Output the [x, y] coordinate of the center of the cell containing the given text.  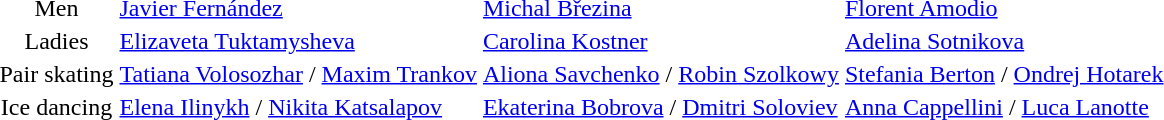
Carolina Kostner [660, 41]
Tatiana Volosozhar / Maxim Trankov [298, 74]
Elizaveta Tuktamysheva [298, 41]
Aliona Savchenko / Robin Szolkowy [660, 74]
